Capture the cell that displays the provided text and extract its [X, Y] central coordinate. 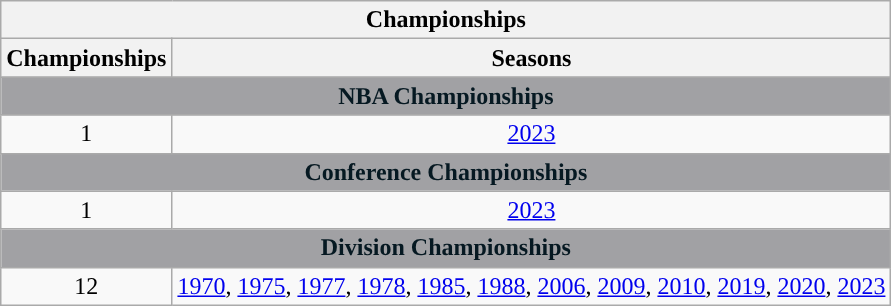
Division Championships [446, 248]
1970, 1975, 1977, 1978, 1985, 1988, 2006, 2009, 2010, 2019, 2020, 2023 [532, 286]
Conference Championships [446, 172]
12 [86, 286]
NBA Championships [446, 96]
Seasons [532, 58]
